Pinpoint the cell where the given text exists, returning its [x, y] midpoint coordinate. 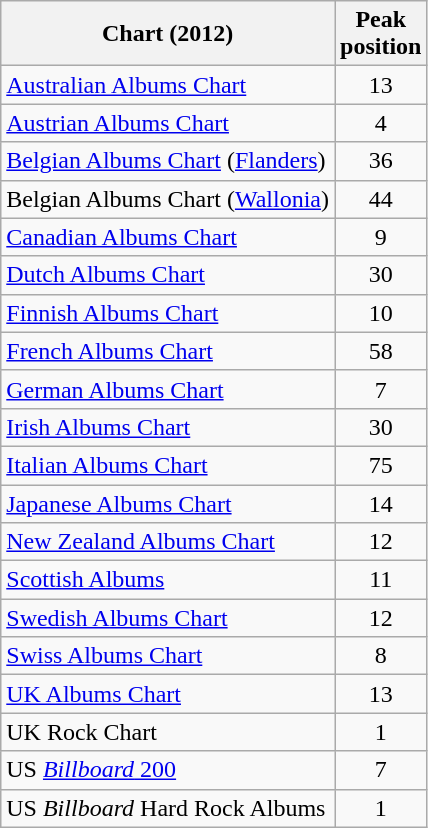
14 [380, 503]
Dutch Albums Chart [168, 275]
Peakposition [380, 34]
58 [380, 351]
Belgian Albums Chart (Wallonia) [168, 199]
36 [380, 161]
Scottish Albums [168, 580]
Swiss Albums Chart [168, 656]
UK Albums Chart [168, 694]
75 [380, 465]
US Billboard Hard Rock Albums [168, 808]
Belgian Albums Chart (Flanders) [168, 161]
8 [380, 656]
4 [380, 123]
10 [380, 313]
Swedish Albums Chart [168, 618]
Japanese Albums Chart [168, 503]
Canadian Albums Chart [168, 237]
Finnish Albums Chart [168, 313]
Italian Albums Chart [168, 465]
Austrian Albums Chart [168, 123]
French Albums Chart [168, 351]
9 [380, 237]
11 [380, 580]
Irish Albums Chart [168, 427]
44 [380, 199]
New Zealand Albums Chart [168, 542]
UK Rock Chart [168, 732]
US Billboard 200 [168, 770]
Australian Albums Chart [168, 85]
German Albums Chart [168, 389]
Chart (2012) [168, 34]
